For the text-containing cell, return its midpoint in (X, Y) coordinate format. 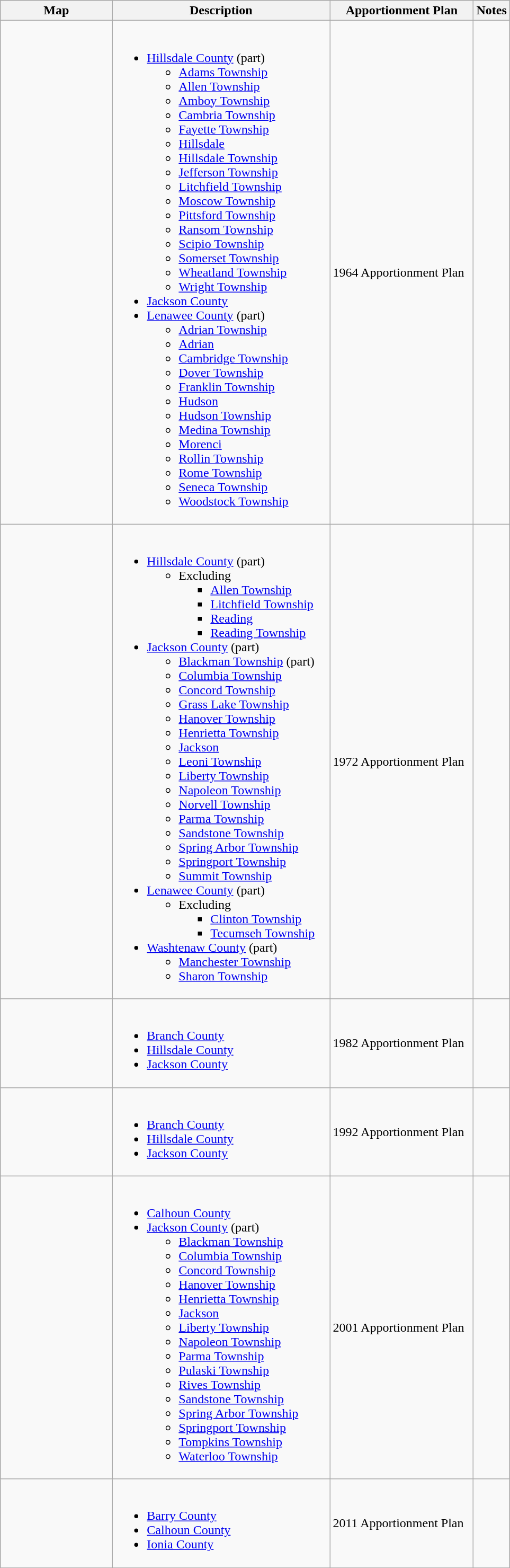
Notes (491, 11)
2001 Apportionment Plan (401, 1327)
1964 Apportionment Plan (401, 272)
1982 Apportionment Plan (401, 1043)
Description (221, 11)
1992 Apportionment Plan (401, 1132)
Barry CountyCalhoun CountyIonia County (221, 1523)
Map (56, 11)
2011 Apportionment Plan (401, 1523)
Apportionment Plan (401, 11)
1972 Apportionment Plan (401, 761)
